Scan for the cell matching the given text and deliver its [X, Y] coordinate at center. 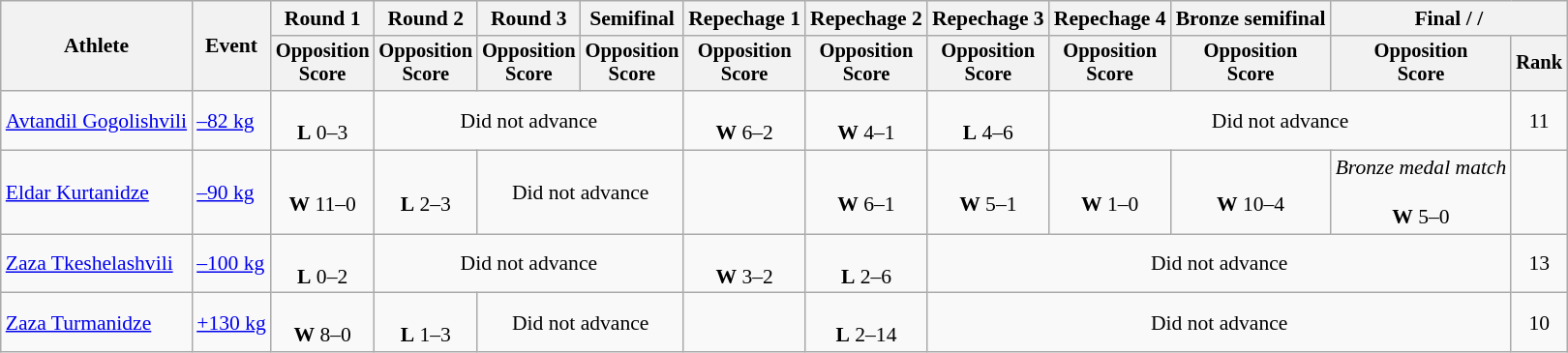
W 11–0 [323, 193]
W 6–1 [866, 193]
Repechage 4 [1110, 18]
W 5–1 [988, 193]
Round 2 [426, 18]
–82 kg [231, 120]
10 [1539, 323]
Athlete [97, 46]
Zaza Tkeshelashvili [97, 263]
Event [231, 46]
W 3–2 [744, 263]
Repechage 1 [744, 18]
L 0–3 [323, 120]
L 0–2 [323, 263]
Zaza Turmanidze [97, 323]
L 2–6 [866, 263]
Bronze medal matchW 5–0 [1421, 193]
Rank [1539, 64]
–90 kg [231, 193]
Semifinal [633, 18]
Avtandil Gogolishvili [97, 120]
13 [1539, 263]
Bronze semifinal [1251, 18]
W 6–2 [744, 120]
Repechage 3 [988, 18]
L 4–6 [988, 120]
Round 1 [323, 18]
Eldar Kurtanidze [97, 193]
W 4–1 [866, 120]
–100 kg [231, 263]
Final / / [1449, 18]
W 10–4 [1251, 193]
+130 kg [231, 323]
Round 3 [528, 18]
W 1–0 [1110, 193]
11 [1539, 120]
W 8–0 [323, 323]
L 2–14 [866, 323]
L 2–3 [426, 193]
Repechage 2 [866, 18]
L 1–3 [426, 323]
